Capture the cell that displays the provided text and extract its [X, Y] central coordinate. 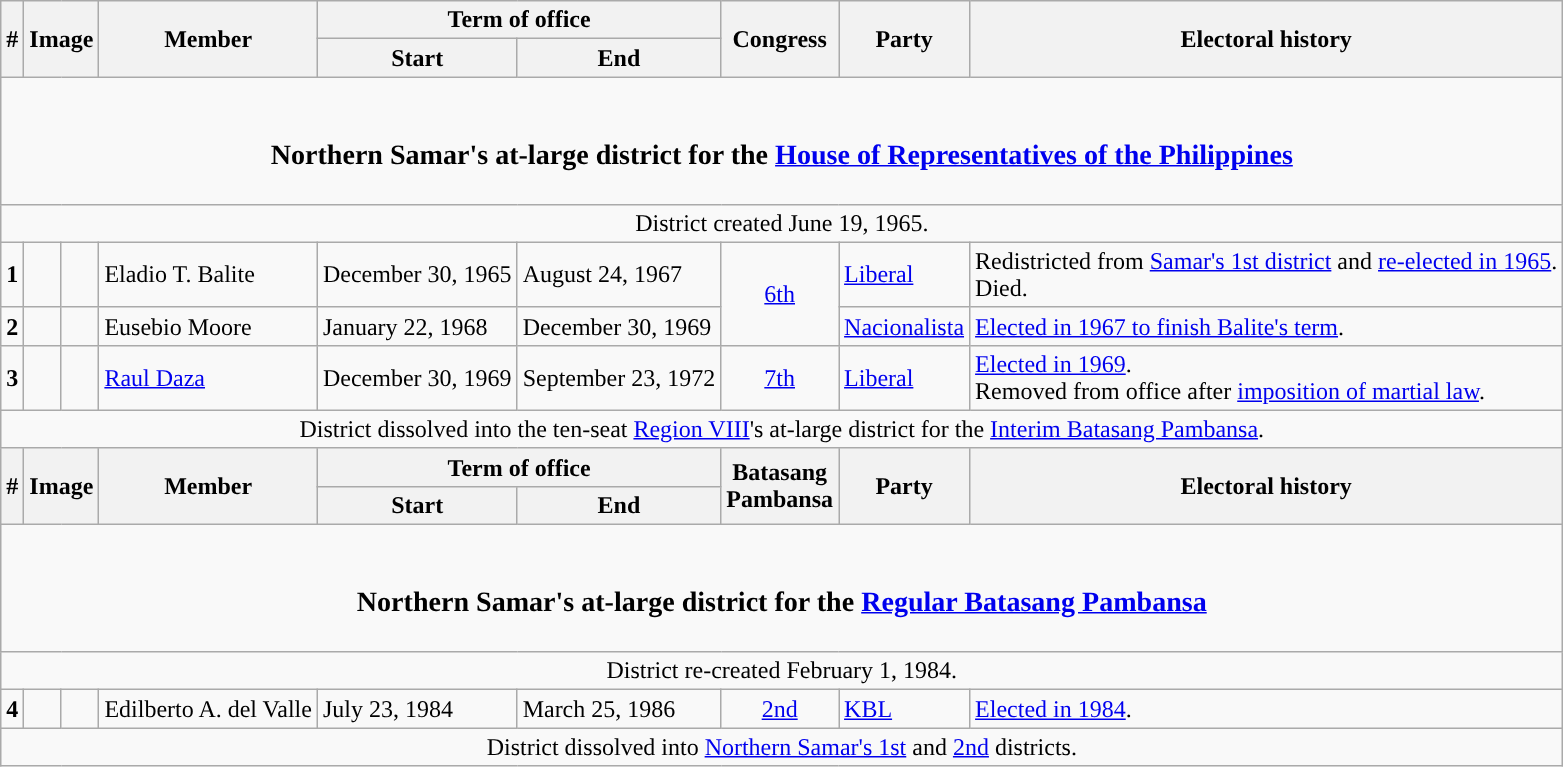
1 [12, 274]
District dissolved into Northern Samar's 1st and 2nd districts. [782, 747]
KBL [904, 709]
Eusebio Moore [208, 326]
December 30, 1965 [417, 274]
6th [780, 294]
January 22, 1968 [417, 326]
March 25, 1986 [619, 709]
2nd [780, 709]
Northern Samar's at-large district for the House of Representatives of the Philippines [782, 140]
July 23, 1984 [417, 709]
August 24, 1967 [619, 274]
Elected in 1967 to finish Balite's term. [1266, 326]
Redistricted from Samar's 1st district and re-elected in 1965.Died. [1266, 274]
September 23, 1972 [619, 378]
7th [780, 378]
BatasangPambansa [780, 486]
District created June 19, 1965. [782, 223]
Northern Samar's at-large district for the Regular Batasang Pambansa [782, 588]
4 [12, 709]
2 [12, 326]
Raul Daza [208, 378]
Elected in 1969.Removed from office after imposition of martial law. [1266, 378]
District re-created February 1, 1984. [782, 671]
District dissolved into the ten-seat Region VIII's at-large district for the Interim Batasang Pambansa. [782, 429]
Congress [780, 39]
Elected in 1984. [1266, 709]
Edilberto A. del Valle [208, 709]
3 [12, 378]
Eladio T. Balite [208, 274]
Nacionalista [904, 326]
